Pinpoint the cell where the given text exists, returning its (x, y) midpoint coordinate. 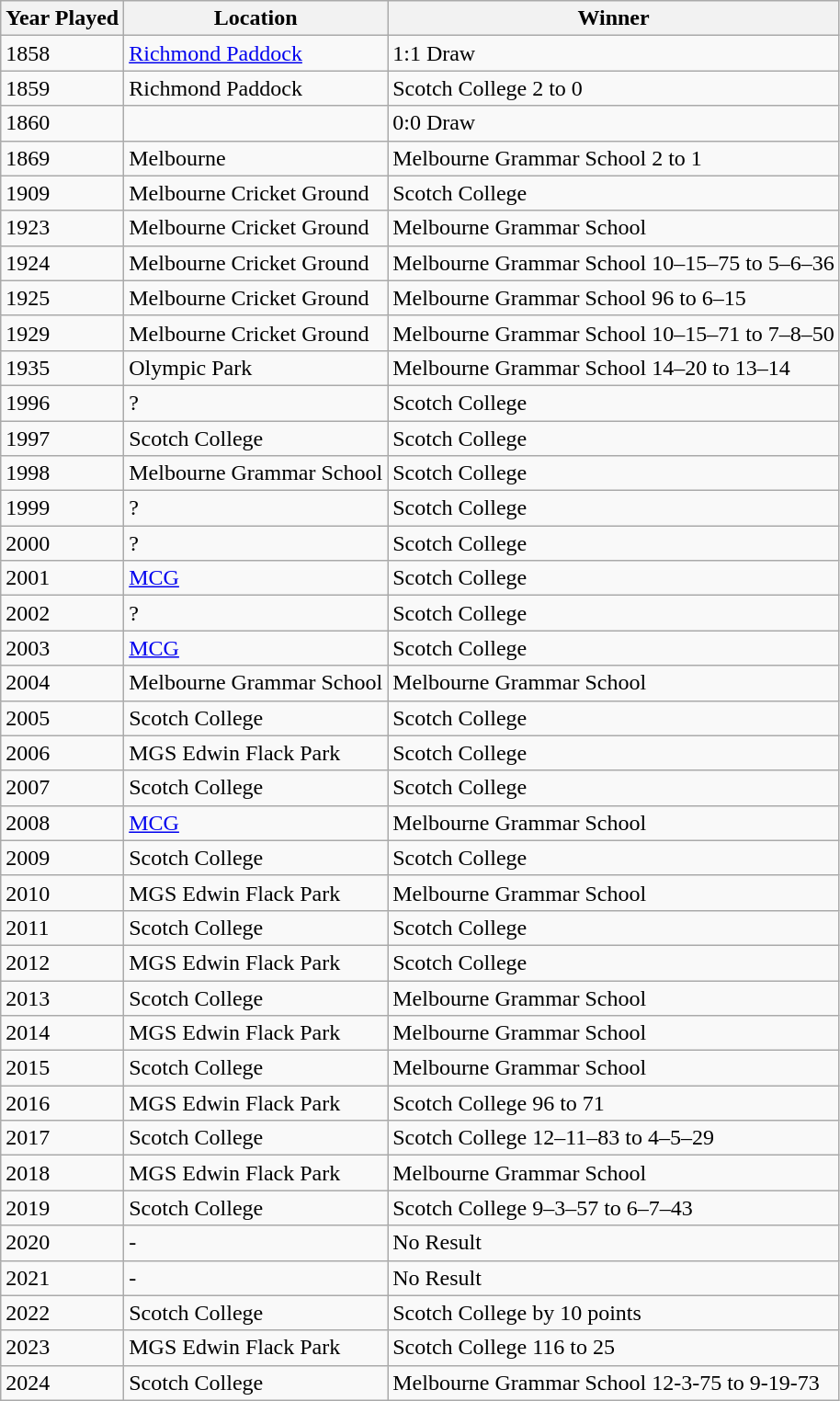
1996 (62, 403)
2024 (62, 1383)
1997 (62, 439)
2009 (62, 858)
2008 (62, 823)
Scotch College by 10 points (614, 1313)
2023 (62, 1348)
Melbourne Grammar School 96 to 6–15 (614, 298)
1925 (62, 298)
Year Played (62, 18)
2012 (62, 962)
1924 (62, 263)
1999 (62, 508)
1998 (62, 473)
1909 (62, 193)
Scotch College 2 to 0 (614, 88)
2018 (62, 1173)
2013 (62, 997)
2020 (62, 1243)
2001 (62, 578)
2007 (62, 788)
1935 (62, 368)
Melbourne Grammar School 12-3-75 to 9-19-73 (614, 1383)
1859 (62, 88)
2005 (62, 718)
2010 (62, 893)
Melbourne Grammar School 2 to 1 (614, 158)
2017 (62, 1138)
1:1 Draw (614, 53)
Winner (614, 18)
2011 (62, 928)
2004 (62, 683)
2003 (62, 648)
2006 (62, 753)
Scotch College 96 to 71 (614, 1103)
Scotch College 9–3–57 to 6–7–43 (614, 1208)
Melbourne Grammar School 10–15–71 to 7–8–50 (614, 333)
1929 (62, 333)
Olympic Park (255, 368)
Scotch College 12–11–83 to 4–5–29 (614, 1138)
2000 (62, 543)
Melbourne Grammar School 10–15–75 to 5–6–36 (614, 263)
2022 (62, 1313)
1858 (62, 53)
2016 (62, 1103)
1860 (62, 123)
Location (255, 18)
1923 (62, 228)
0:0 Draw (614, 123)
Melbourne (255, 158)
1869 (62, 158)
2002 (62, 613)
Scotch College 116 to 25 (614, 1348)
2015 (62, 1068)
2021 (62, 1278)
Melbourne Grammar School 14–20 to 13–14 (614, 368)
2014 (62, 1033)
2019 (62, 1208)
